Extract the (x, y) coordinate from the center of the cell holding the provided text.  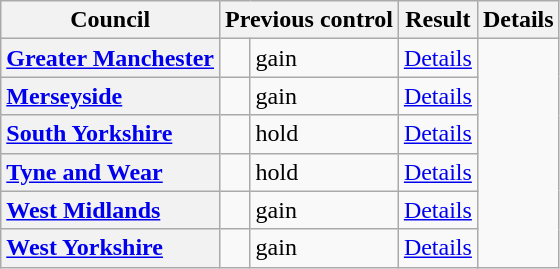
Merseyside (110, 96)
West Midlands (110, 210)
South Yorkshire (110, 134)
Council (110, 20)
Greater Manchester (110, 58)
Result (438, 20)
Previous control (310, 20)
West Yorkshire (110, 248)
Tyne and Wear (110, 172)
